Scan for the cell matching the given text and deliver its [x, y] coordinate at center. 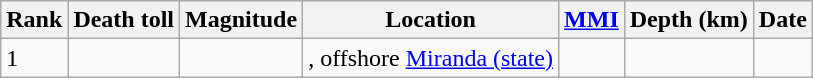
, offshore Miranda (state) [431, 58]
MMI [592, 20]
Location [431, 20]
Depth (km) [688, 20]
Death toll [124, 20]
1 [34, 58]
Magnitude [242, 20]
Rank [34, 20]
Date [782, 20]
